Detect which cell encompasses the target text, then output its [X, Y] center coordinate. 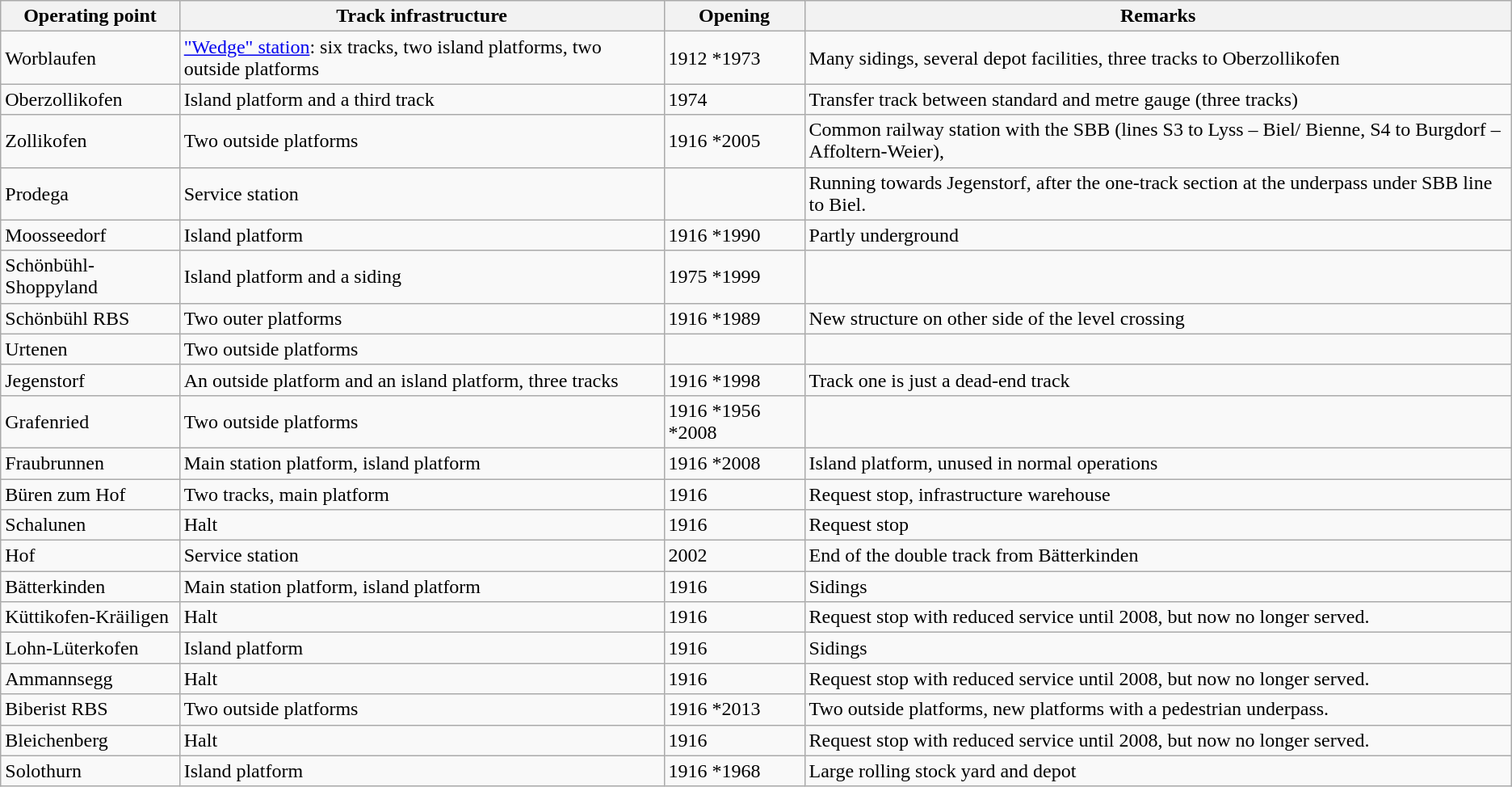
Remarks [1158, 16]
Two tracks, main platform [422, 494]
Solothurn [90, 771]
1916 *2008 [734, 463]
Bleichenberg [90, 740]
Two outside platforms, new platforms with a pedestrian underpass. [1158, 709]
Ammannsegg [90, 679]
New structure on other side of the level crossing [1158, 318]
Opening [734, 16]
Schönbühl-Shoppyland [90, 276]
1912 *1973 [734, 58]
Common railway station with the SBB (lines S3 to Lyss – Biel/ Bienne, S4 to Burgdorf – Affoltern-Weier), [1158, 141]
1916 *2005 [734, 141]
End of the double track from Bätterkinden [1158, 556]
Bätterkinden [90, 587]
Island platform, unused in normal operations [1158, 463]
1916 *1956 *2008 [734, 422]
1916 *1968 [734, 771]
Prodega [90, 194]
Island platform and a siding [422, 276]
Island platform and a third track [422, 99]
Track one is just a dead-end track [1158, 380]
Urtenen [90, 349]
Worblaufen [90, 58]
Track infrastructure [422, 16]
Running towards Jegenstorf, after the one-track section at the underpass under SBB line to Biel. [1158, 194]
Lohn-Lüterkofen [90, 648]
Schalunen [90, 525]
Two outer platforms [422, 318]
Jegenstorf [90, 380]
Request stop, infrastructure warehouse [1158, 494]
2002 [734, 556]
1916 *1998 [734, 380]
1975 *1999 [734, 276]
Moosseedorf [90, 235]
Zollikofen [90, 141]
Operating point [90, 16]
Küttikofen-Kräiligen [90, 617]
Oberzollikofen [90, 99]
1916 *1990 [734, 235]
Biberist RBS [90, 709]
Hof [90, 556]
Request stop [1158, 525]
Many sidings, several depot facilities, three tracks to Oberzollikofen [1158, 58]
1916 *1989 [734, 318]
An outside platform and an island platform, three tracks [422, 380]
1974 [734, 99]
Large rolling stock yard and depot [1158, 771]
Partly underground [1158, 235]
Fraubrunnen [90, 463]
Grafenried [90, 422]
"Wedge" station: six tracks, two island platforms, two outside platforms [422, 58]
Büren zum Hof [90, 494]
Transfer track between standard and metre gauge (three tracks) [1158, 99]
Schönbühl RBS [90, 318]
1916 *2013 [734, 709]
